Scan for the cell matching the given text and deliver its [X, Y] coordinate at center. 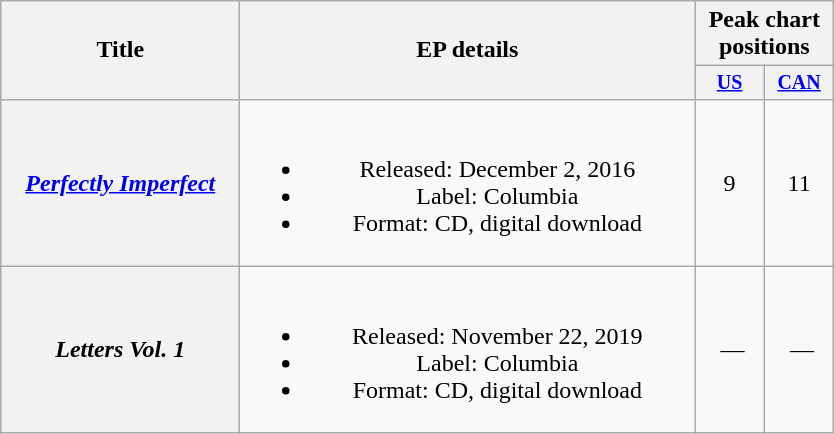
Letters Vol. 1 [120, 350]
Peak chart positions [764, 34]
9 [730, 182]
11 [798, 182]
EP details [468, 50]
Released: December 2, 2016Label: ColumbiaFormat: CD, digital download [468, 182]
Title [120, 50]
Perfectly Imperfect [120, 182]
Released: November 22, 2019Label: ColumbiaFormat: CD, digital download [468, 350]
CAN [798, 82]
US [730, 82]
